Scan for the cell matching the given text and deliver its [X, Y] coordinate at center. 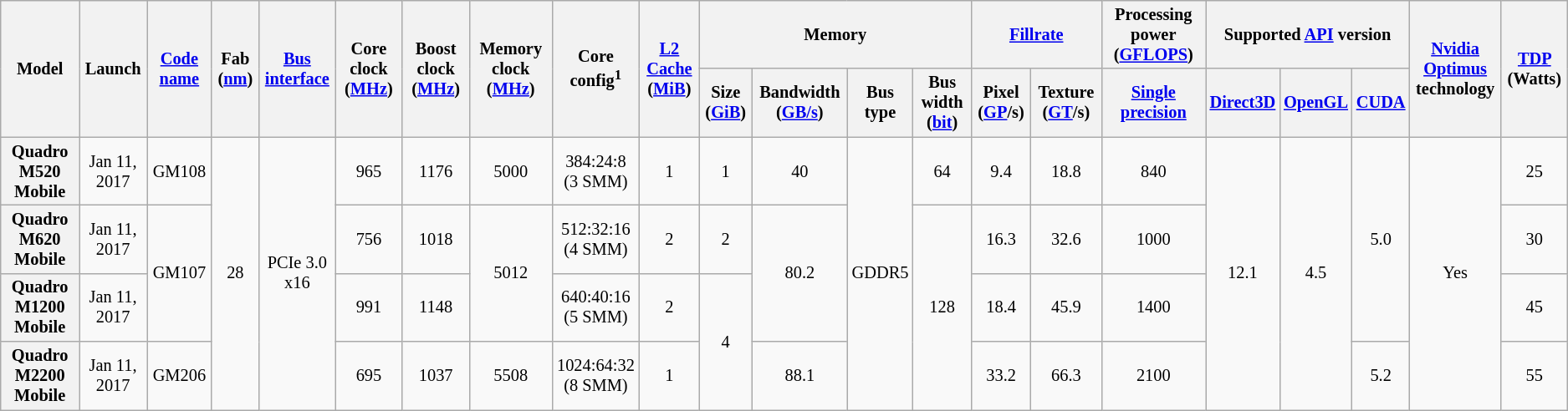
640:40:16(5 SMM) [595, 307]
40 [799, 171]
32.6 [1066, 239]
55 [1535, 376]
45 [1535, 307]
1400 [1154, 307]
Bus interface [298, 68]
CUDA [1382, 103]
88.1 [799, 376]
25 [1535, 171]
Size (GiB) [726, 103]
Bus width (bit) [942, 103]
991 [369, 307]
Memory clock (MHz) [510, 68]
Launch [114, 68]
45.9 [1066, 307]
Single precision [1154, 103]
Bandwidth (GB/s) [799, 103]
4 [726, 341]
384:24:8(3 SMM) [595, 171]
1018 [437, 239]
30 [1535, 239]
Supported API version [1308, 34]
Core clock (MHz) [369, 68]
5.2 [1382, 376]
80.2 [799, 272]
840 [1154, 171]
1037 [437, 376]
28 [236, 274]
1176 [437, 171]
L2Cache (MiB) [669, 68]
1000 [1154, 239]
Quadro M520 Mobile [40, 171]
2100 [1154, 376]
5.0 [1382, 239]
1148 [437, 307]
18.4 [1000, 307]
Core config1 [595, 68]
Code name [179, 68]
Quadro M2200 Mobile [40, 376]
Pixel (GP/s) [1000, 103]
512:32:16(4 SMM) [595, 239]
5508 [510, 376]
5012 [510, 272]
756 [369, 239]
Fab (nm) [236, 68]
1024:64:32(8 SMM) [595, 376]
Processing power (GFLOPS) [1154, 34]
Texture (GT/s) [1066, 103]
12.1 [1243, 274]
PCIe 3.0 x16 [298, 274]
16.3 [1000, 239]
Quadro M1200 Mobile [40, 307]
GM206 [179, 376]
33.2 [1000, 376]
Yes [1455, 274]
Nvidia Optimustechnology [1455, 68]
5000 [510, 171]
128 [942, 307]
GM108 [179, 171]
OpenGL [1316, 103]
Quadro M620 Mobile [40, 239]
Bus type [880, 103]
695 [369, 376]
18.8 [1066, 171]
GM107 [179, 272]
4.5 [1316, 274]
Memory [835, 34]
965 [369, 171]
64 [942, 171]
Fillrate [1036, 34]
Model [40, 68]
TDP (Watts) [1535, 68]
Direct3D [1243, 103]
9.4 [1000, 171]
Boost clock (MHz) [437, 68]
GDDR5 [880, 274]
66.3 [1066, 376]
